Find where the given text appears and provide that cell's center as [X, Y] coordinate. 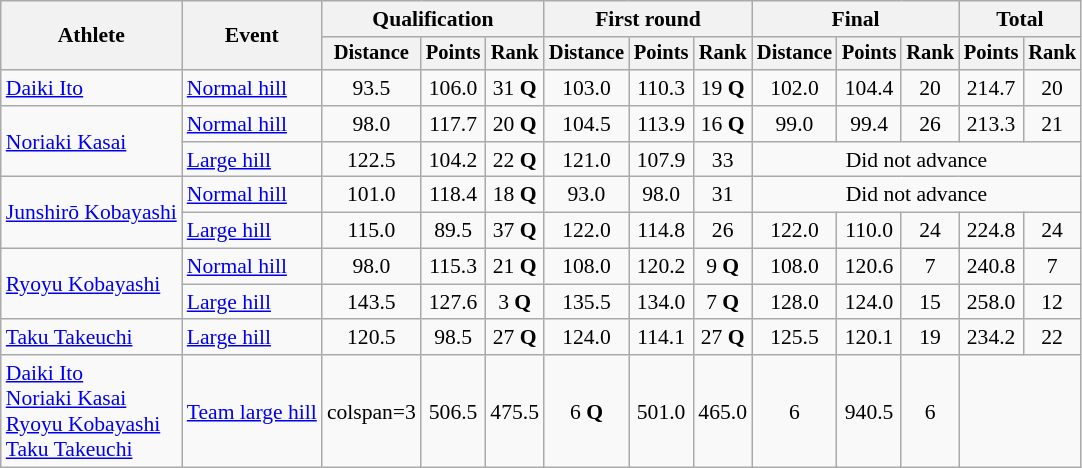
First round [648, 19]
31 Q [514, 88]
106.0 [453, 88]
107.9 [661, 160]
110.3 [661, 88]
115.0 [372, 231]
Total [1020, 19]
22 [1052, 338]
Team large hill [252, 411]
110.0 [869, 231]
102.0 [794, 88]
120.1 [869, 338]
224.8 [991, 231]
135.5 [586, 302]
99.0 [794, 124]
Event [252, 36]
120.2 [661, 267]
120.5 [372, 338]
20 Q [514, 124]
115.3 [453, 267]
Qualification [433, 19]
143.5 [372, 302]
125.5 [794, 338]
118.4 [453, 195]
240.8 [991, 267]
104.5 [586, 124]
Ryoyu Kobayashi [92, 284]
Daiki ItoNoriaki KasaiRyoyu KobayashiTaku Takeuchi [92, 411]
134.0 [661, 302]
Final [856, 19]
15 [930, 302]
9 Q [722, 267]
Daiki Ito [92, 88]
101.0 [372, 195]
234.2 [991, 338]
93.5 [372, 88]
465.0 [722, 411]
19 Q [722, 88]
214.7 [991, 88]
colspan=3 [372, 411]
22 Q [514, 160]
Athlete [92, 36]
31 [722, 195]
3 Q [514, 302]
114.1 [661, 338]
104.2 [453, 160]
258.0 [991, 302]
21 Q [514, 267]
117.7 [453, 124]
114.8 [661, 231]
33 [722, 160]
18 Q [514, 195]
475.5 [514, 411]
122.5 [372, 160]
7 Q [722, 302]
21 [1052, 124]
93.0 [586, 195]
113.9 [661, 124]
128.0 [794, 302]
121.0 [586, 160]
104.4 [869, 88]
16 Q [722, 124]
Noriaki Kasai [92, 142]
6 Q [586, 411]
120.6 [869, 267]
127.6 [453, 302]
940.5 [869, 411]
89.5 [453, 231]
213.3 [991, 124]
37 Q [514, 231]
98.5 [453, 338]
103.0 [586, 88]
506.5 [453, 411]
99.4 [869, 124]
Junshirō Kobayashi [92, 212]
12 [1052, 302]
Taku Takeuchi [92, 338]
501.0 [661, 411]
19 [930, 338]
